Output the [x, y] coordinate of the center of the cell containing the given text.  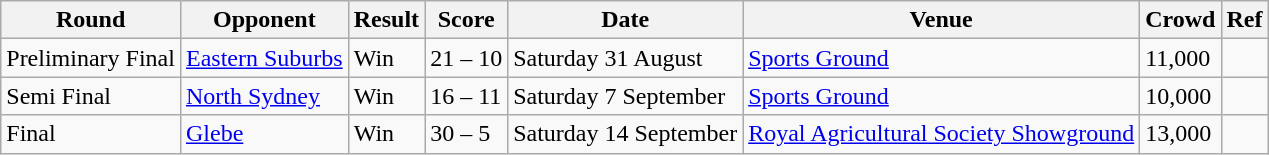
Saturday 14 September [626, 134]
Preliminary Final [91, 58]
Final [91, 134]
Saturday 7 September [626, 96]
16 – 11 [466, 96]
Crowd [1180, 20]
North Sydney [264, 96]
Opponent [264, 20]
13,000 [1180, 134]
Glebe [264, 134]
30 – 5 [466, 134]
Date [626, 20]
Score [466, 20]
Saturday 31 August [626, 58]
10,000 [1180, 96]
Result [386, 20]
Round [91, 20]
Venue [942, 20]
Eastern Suburbs [264, 58]
21 – 10 [466, 58]
Royal Agricultural Society Showground [942, 134]
Semi Final [91, 96]
11,000 [1180, 58]
Ref [1244, 20]
